Extract the (X, Y) coordinate from the center of the cell holding the provided text.  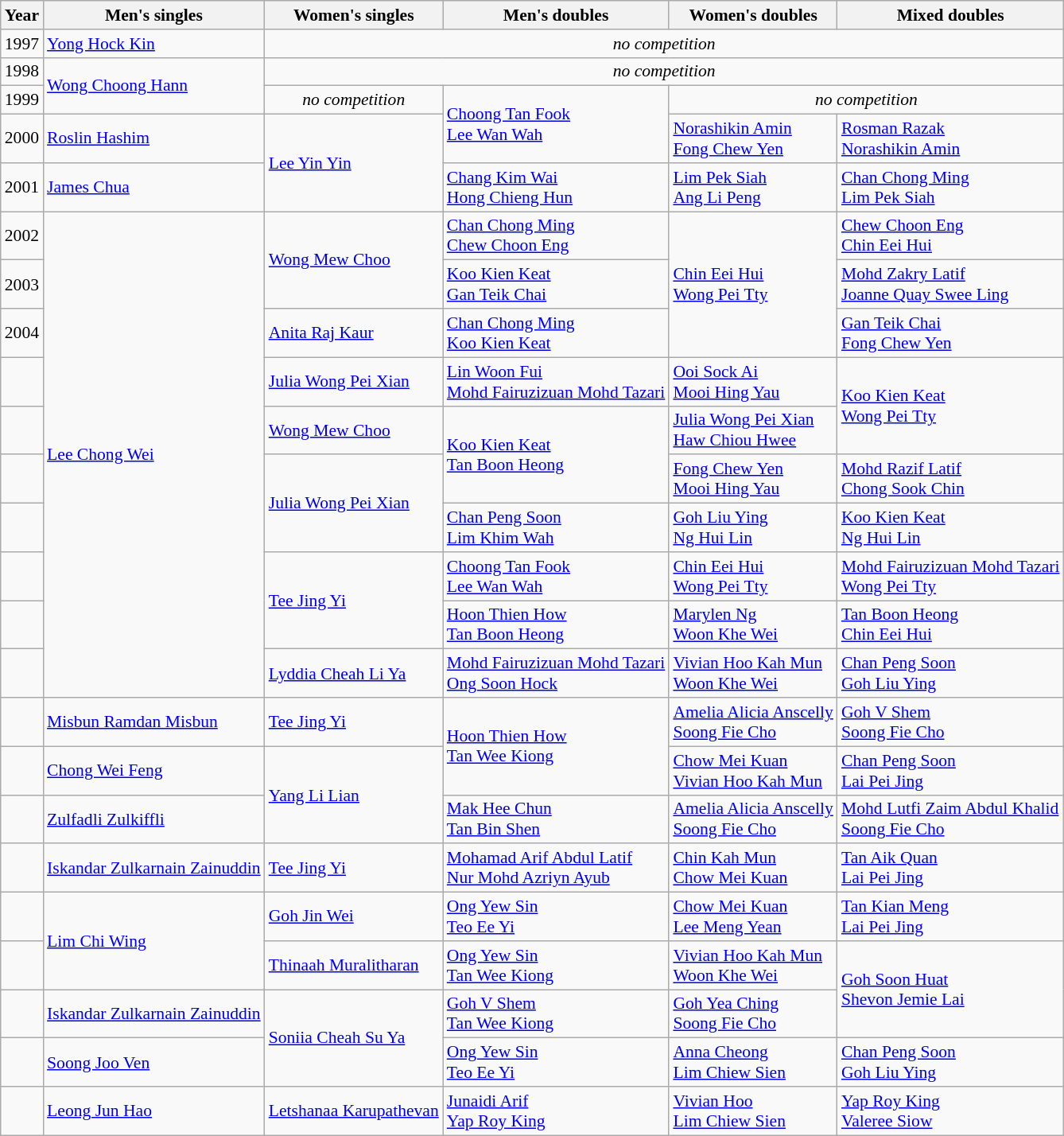
Mohd Fairuzizuan Mohd TazariOng Soon Hock (557, 673)
1998 (22, 72)
2003 (22, 285)
Lin Woon FuiMohd Fairuzizuan Mohd Tazari (557, 382)
Lim Chi Wing (154, 941)
Lyddia Cheah Li Ya (354, 673)
Mohd Razif LatifChong Sook Chin (951, 479)
Letshanaa Karupathevan (354, 1111)
Chan Peng SoonLim Khim Wah (557, 528)
Yap Roy KingValeree Siow (951, 1111)
2004 (22, 333)
Hoon Thien HowTan Wee Kiong (557, 746)
Lim Pek SiahAng Li Peng (753, 188)
1999 (22, 100)
Norashikin AminFong Chew Yen (753, 138)
Ong Yew SinTan Wee Kiong (557, 966)
Women's doubles (753, 15)
2002 (22, 235)
Zulfadli Zulkiffli (154, 819)
Marylen NgWoon Khe Wei (753, 625)
2000 (22, 138)
Men's singles (154, 15)
Yong Hock Kin (154, 44)
Yang Li Lian (354, 795)
Tan Aik QuanLai Pei Jing (951, 869)
Goh Liu YingNg Hui Lin (753, 528)
Gan Teik ChaiFong Chew Yen (951, 333)
James Chua (154, 188)
Chow Mei KuanLee Meng Yean (753, 916)
Chow Mei KuanVivian Hoo Kah Mun (753, 770)
Anita Raj Kaur (354, 333)
2001 (22, 188)
Hoon Thien HowTan Boon Heong (557, 625)
Mixed doubles (951, 15)
Koo Kien KeatTan Boon Heong (557, 454)
Chong Wei Feng (154, 770)
Junaidi ArifYap Roy King (557, 1111)
Koo Kien KeatGan Teik Chai (557, 285)
Mohd Lutfi Zaim Abdul KhalidSoong Fie Cho (951, 819)
Chan Peng SoonLai Pei Jing (951, 770)
Chang Kim WaiHong Chieng Hun (557, 188)
Misbun Ramdan Misbun (154, 722)
Mohamad Arif Abdul LatifNur Mohd Azriyn Ayub (557, 869)
Lee Yin Yin (354, 163)
Rosman RazakNorashikin Amin (951, 138)
Chan Chong MingKoo Kien Keat (557, 333)
Koo Kien KeatNg Hui Lin (951, 528)
Chan Chong MingLim Pek Siah (951, 188)
Men's doubles (557, 15)
Tan Kian MengLai Pei Jing (951, 916)
Anna CheongLim Chiew Sien (753, 1063)
Vivian HooLim Chiew Sien (753, 1111)
Soniia Cheah Su Ya (354, 1038)
Year (22, 15)
Mohd Fairuzizuan Mohd TazariWong Pei Tty (951, 576)
Goh Jin Wei (354, 916)
Roslin Hashim (154, 138)
Koo Kien KeatWong Pei Tty (951, 406)
1997 (22, 44)
Mak Hee ChunTan Bin Shen (557, 819)
Leong Jun Hao (154, 1111)
Chan Chong MingChew Choon Eng (557, 235)
Chew Choon EngChin Eei Hui (951, 235)
Soong Joo Ven (154, 1063)
Goh Soon HuatShevon Jemie Lai (951, 990)
Goh Yea ChingSoong Fie Cho (753, 1013)
Tan Boon HeongChin Eei Hui (951, 625)
Goh V ShemSoong Fie Cho (951, 722)
Goh V ShemTan Wee Kiong (557, 1013)
Lee Chong Wei (154, 455)
Mohd Zakry LatifJoanne Quay Swee Ling (951, 285)
Thinaah Muralitharan (354, 966)
Women's singles (354, 15)
Fong Chew YenMooi Hing Yau (753, 479)
Chin Kah MunChow Mei Kuan (753, 869)
Wong Choong Hann (154, 86)
Ooi Sock AiMooi Hing Yau (753, 382)
Julia Wong Pei XianHaw Chiou Hwee (753, 430)
